Output the (x, y) coordinate of the center of the cell containing the given text.  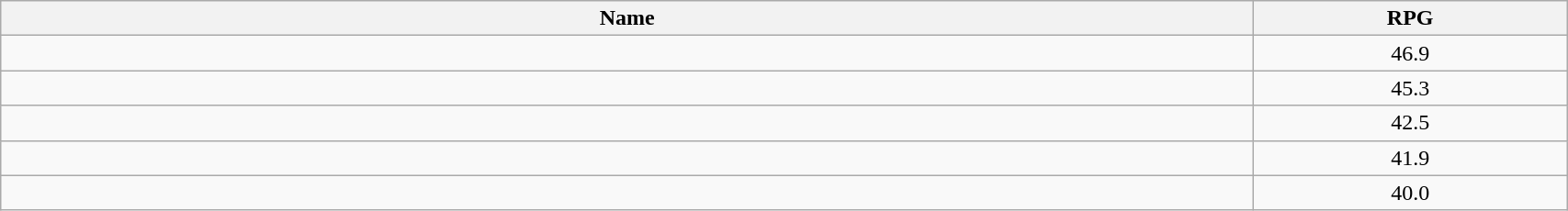
41.9 (1411, 158)
46.9 (1411, 53)
Name (627, 18)
42.5 (1411, 123)
45.3 (1411, 88)
RPG (1411, 18)
40.0 (1411, 193)
